Capture the cell that displays the provided text and extract its [X, Y] central coordinate. 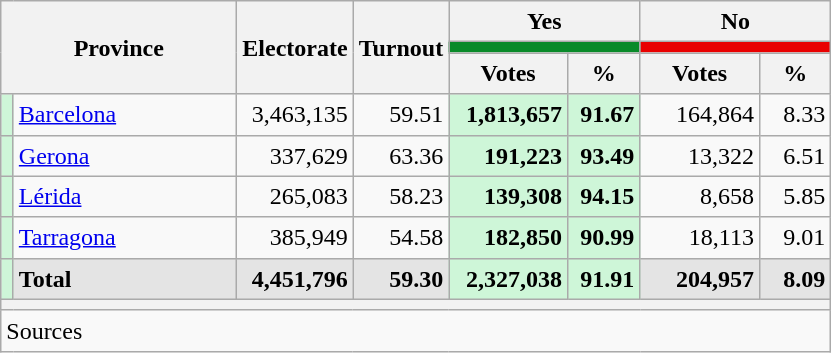
59.30 [401, 278]
Turnout [401, 48]
58.23 [401, 196]
No [736, 22]
94.15 [604, 196]
18,113 [700, 238]
90.99 [604, 238]
Barcelona [125, 114]
1,813,657 [508, 114]
2,327,038 [508, 278]
59.51 [401, 114]
8,658 [700, 196]
Total [125, 278]
191,223 [508, 156]
9.01 [794, 238]
93.49 [604, 156]
Gerona [125, 156]
Lérida [125, 196]
91.67 [604, 114]
13,322 [700, 156]
8.09 [794, 278]
54.58 [401, 238]
265,083 [295, 196]
6.51 [794, 156]
Electorate [295, 48]
385,949 [295, 238]
8.33 [794, 114]
182,850 [508, 238]
139,308 [508, 196]
5.85 [794, 196]
204,957 [700, 278]
Yes [544, 22]
4,451,796 [295, 278]
3,463,135 [295, 114]
337,629 [295, 156]
63.36 [401, 156]
91.91 [604, 278]
Tarragona [125, 238]
Sources [416, 330]
Province [119, 48]
164,864 [700, 114]
